Identify which cell holds the provided text, then report its [x, y] central coordinate. 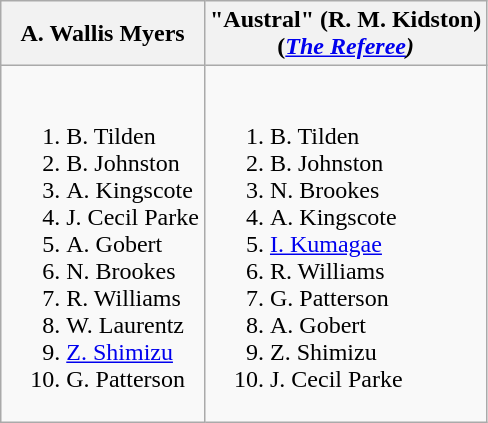
B. Tilden B. Johnston A. Kingscote J. Cecil Parke A. Gobert N. Brookes R. Williams W. Laurentz Z. Shimizu G. Patterson [103, 244]
"Austral" (R. M. Kidston)(The Referee) [345, 34]
A. Wallis Myers [103, 34]
B. Tilden B. Johnston N. Brookes A. Kingscote I. Kumagae R. Williams G. Patterson A. Gobert Z. Shimizu J. Cecil Parke [345, 244]
